Detect which cell encompasses the target text, then output its [x, y] center coordinate. 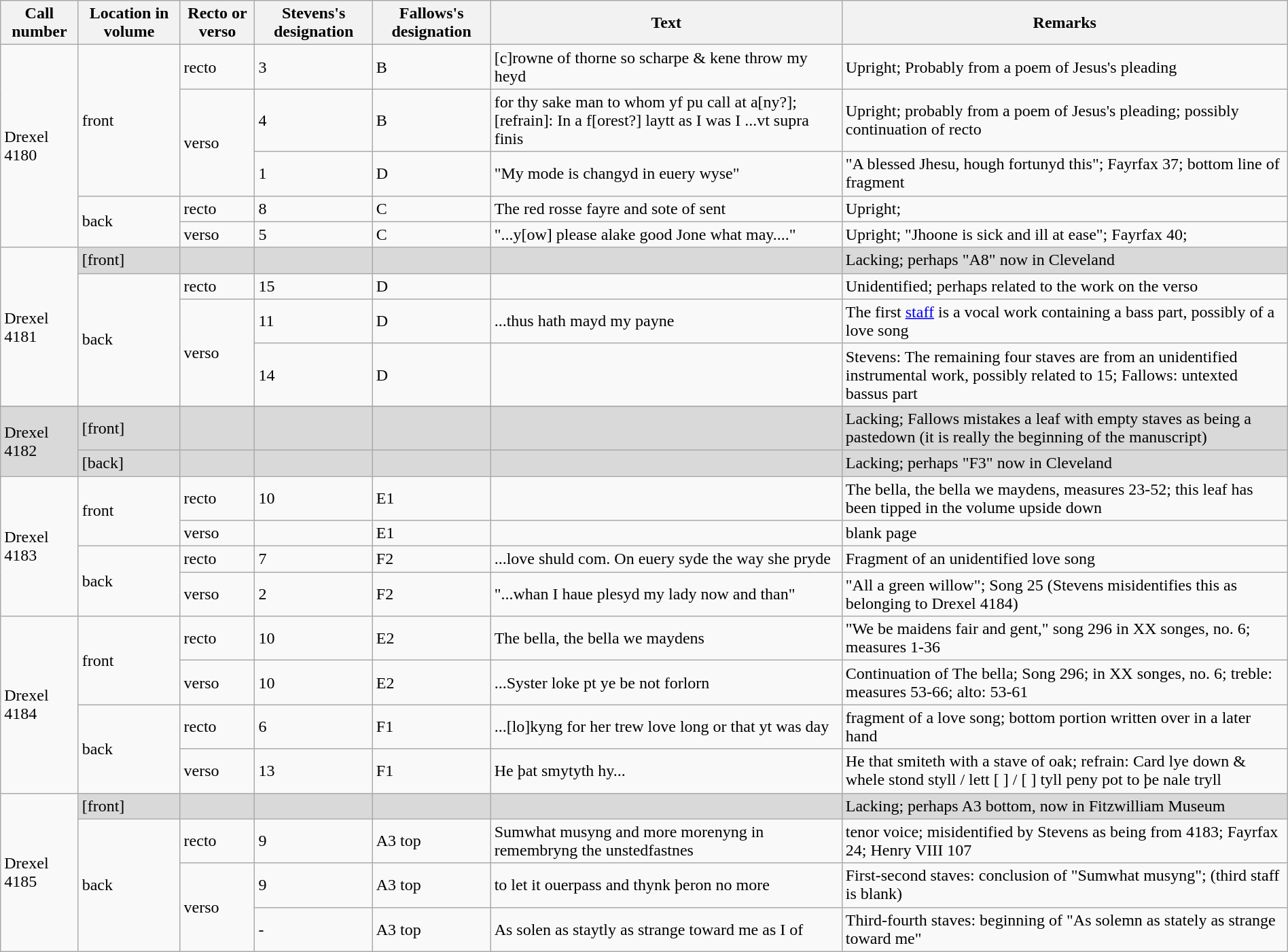
Sumwhat musyng and more morenyng in remembryng the unstedfastnes [666, 841]
Drexel 4181 [39, 326]
...thus hath mayd my payne [666, 321]
Drexel 4184 [39, 705]
tenor voice; misidentified by Stevens as being from 4183; Fayrfax 24; Henry VIII 107 [1065, 841]
3 [314, 67]
Stevens: The remaining four staves are from an unidentified instrumental work, possibly related to 15; Fallows: untexted bassus part [1065, 374]
fragment of a love song; bottom portion written over in a later hand [1065, 727]
7 [314, 559]
Stevens's designation [314, 23]
"...y[ow] please alake good Jone what may...." [666, 234]
Text [666, 23]
4 [314, 120]
Location in volume [129, 23]
Drexel 4185 [39, 872]
The red rosse fayre and sote of sent [666, 209]
...love shuld com. On euery syde the way she pryde [666, 559]
15 [314, 286]
"A blessed Jhesu, hough fortunyd this"; Fayrfax 37; bottom line of fragment [1065, 174]
Remarks [1065, 23]
Drexel 4182 [39, 440]
Recto or verso [217, 23]
to let it ouerpass and thynk þeron no more [666, 885]
Fragment of an unidentified love song [1065, 559]
...[lo]kyng for her trew love long or that yt was day [666, 727]
[c]rowne of thorne so scharpe & kene throw my heyd [666, 67]
Lacking; Fallows mistakes a leaf with empty staves as being a pastedown (it is really the beginning of the manuscript) [1065, 428]
Third-fourth staves: beginning of "As solemn as stately as strange toward me" [1065, 930]
"We be maidens fair and gent," song 296 in XX songes, no. 6; measures 1-36 [1065, 639]
blank page [1065, 533]
Lacking; perhaps "F3" now in Cleveland [1065, 463]
Continuation of The bella; Song 296; in XX songes, no. 6; treble: measures 53-66; alto: 53-61 [1065, 682]
Drexel 4183 [39, 546]
Call number [39, 23]
He that smiteth with a stave of oak; refrain: Card lye down & whele stond styll / lett [ ] / [ ] tyll peny pot to þe nale tryll [1065, 771]
Upright; Probably from a poem of Jesus's pleading [1065, 67]
The first staff is a vocal work containing a bass part, possibly of a love song [1065, 321]
[back] [129, 463]
- [314, 930]
Unidentified; perhaps related to the work on the verso [1065, 286]
The bella, the bella we maydens, measures 23-52; this leaf has been tipped in the volume upside down [1065, 497]
He þat smytyth hy... [666, 771]
Fallows's designation [431, 23]
Lacking; perhaps "A8" now in Cleveland [1065, 260]
1 [314, 174]
The bella, the bella we maydens [666, 639]
for thy sake man to whom yf pu call at a[ny?]; [refrain]: In a f[orest?] laytt as I was I ...vt supra finis [666, 120]
"All a green willow"; Song 25 (Stevens misidentifies this as belonging to Drexel 4184) [1065, 594]
...Syster loke pt ye be not forlorn [666, 682]
13 [314, 771]
Drexel 4180 [39, 146]
"My mode is changyd in euery wyse" [666, 174]
As solen as staytly as strange toward me as I of [666, 930]
Upright; [1065, 209]
Lacking; perhaps A3 bottom, now in Fitzwilliam Museum [1065, 806]
5 [314, 234]
8 [314, 209]
Upright; probably from a poem of Jesus's pleading; possibly continuation of recto [1065, 120]
6 [314, 727]
"...whan I haue plesyd my lady now and than" [666, 594]
Upright; "Jhoone is sick and ill at ease"; Fayrfax 40; [1065, 234]
11 [314, 321]
2 [314, 594]
14 [314, 374]
First-second staves: conclusion of "Sumwhat musyng"; (third staff is blank) [1065, 885]
